Scan for the cell matching the given text and deliver its (x, y) coordinate at center. 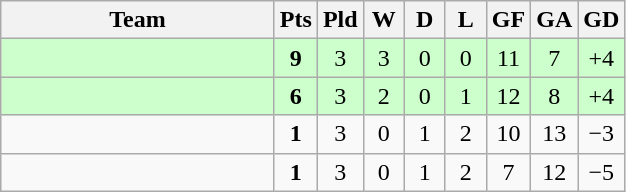
−5 (602, 172)
D (424, 20)
GA (554, 20)
L (466, 20)
W (384, 20)
11 (508, 58)
8 (554, 96)
GD (602, 20)
−3 (602, 134)
13 (554, 134)
Team (138, 20)
10 (508, 134)
Pts (296, 20)
9 (296, 58)
6 (296, 96)
GF (508, 20)
Pld (340, 20)
